Provide the [X, Y] coordinate of the cell's center where the given text is located.  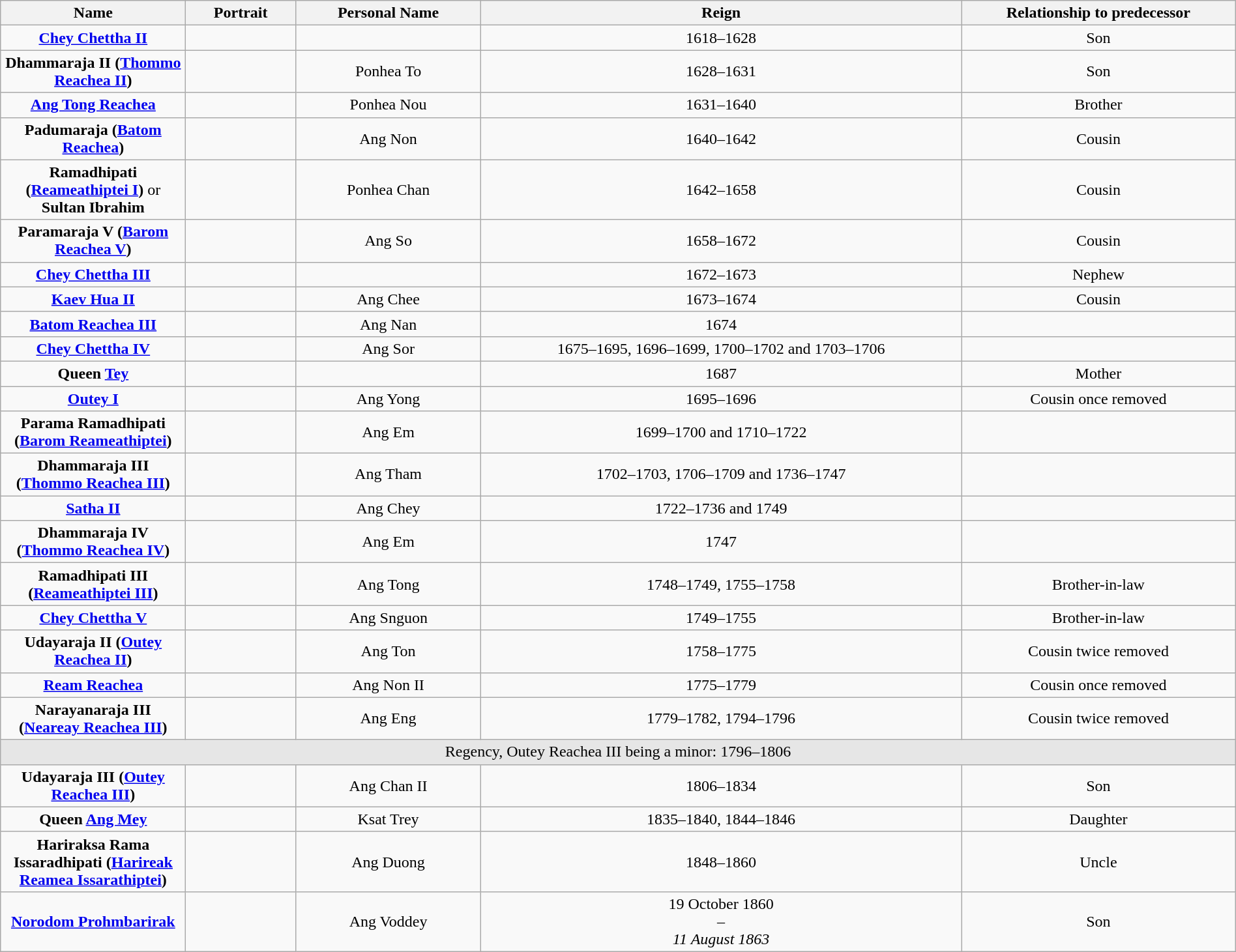
Ponhea Nou [388, 105]
Chey Chettha V [93, 618]
Ang Non [388, 138]
Norodom Prohmbarirak [93, 921]
1848–1860 [721, 861]
Dhammaraja III (Thommo Reachea III) [93, 474]
Dhammaraja II (Thommo Reachea II) [93, 72]
Name [93, 13]
Ang Non II [388, 685]
Udayaraja II (Outey Reachea II) [93, 652]
Ponhea Chan [388, 190]
Ang Chee [388, 299]
Ang Tham [388, 474]
1628–1631 [721, 72]
Personal Name [388, 13]
Ang Ton [388, 652]
Outey I [93, 398]
Mother [1099, 373]
Uncle [1099, 861]
1775–1779 [721, 685]
1687 [721, 373]
Ang Duong [388, 861]
Ponhea To [388, 72]
Satha II [93, 508]
1806–1834 [721, 786]
Ramadhipati (Reameathiptei I) or Sultan Ibrahim [93, 190]
Ang So [388, 241]
Narayanaraja III (Neareay Reachea III) [93, 718]
Ang Eng [388, 718]
Reign [721, 13]
1702–1703, 1706–1709 and 1736–1747 [721, 474]
Regency, Outey Reachea III being a minor: 1796–1806 [618, 752]
Ang Tong [388, 584]
1699–1700 and 1710–1722 [721, 433]
Ksat Trey [388, 819]
1672–1673 [721, 274]
1747 [721, 542]
Chey Chettha IV [93, 349]
Ang Voddey [388, 921]
Daughter [1099, 819]
Ang Chan II [388, 786]
1673–1674 [721, 299]
19 October 1860–11 August 1863 [721, 921]
1835–1840, 1844–1846 [721, 819]
Queen Tey [93, 373]
Ang Sor [388, 349]
Queen Ang Mey [93, 819]
Batom Reachea III [93, 324]
Padumaraja (Batom Reachea) [93, 138]
Ang Yong [388, 398]
Chey Chettha II [93, 38]
1675–1695, 1696–1699, 1700–1702 and 1703–1706 [721, 349]
1758–1775 [721, 652]
Ramadhipati III (Reameathiptei III) [93, 584]
Ang Nan [388, 324]
1695–1696 [721, 398]
1674 [721, 324]
1642–1658 [721, 190]
1631–1640 [721, 105]
1722–1736 and 1749 [721, 508]
Relationship to predecessor [1099, 13]
Chey Chettha III [93, 274]
Dhammaraja IV (Thommo Reachea IV) [93, 542]
Udayaraja III (Outey Reachea III) [93, 786]
1618–1628 [721, 38]
Hariraksa Rama Issaradhipati (Harireak Reamea Issarathiptei) [93, 861]
Ream Reachea [93, 685]
Paramaraja V (Barom Reachea V) [93, 241]
Portrait [241, 13]
Ang Snguon [388, 618]
Ang Tong Reachea [93, 105]
1779–1782, 1794–1796 [721, 718]
Kaev Hua II [93, 299]
1748–1749, 1755–1758 [721, 584]
Nephew [1099, 274]
Parama Ramadhipati (Barom Reameathiptei) [93, 433]
1749–1755 [721, 618]
1658–1672 [721, 241]
Ang Chey [388, 508]
1640–1642 [721, 138]
Brother [1099, 105]
